Identify which cell holds the provided text, then report its [x, y] central coordinate. 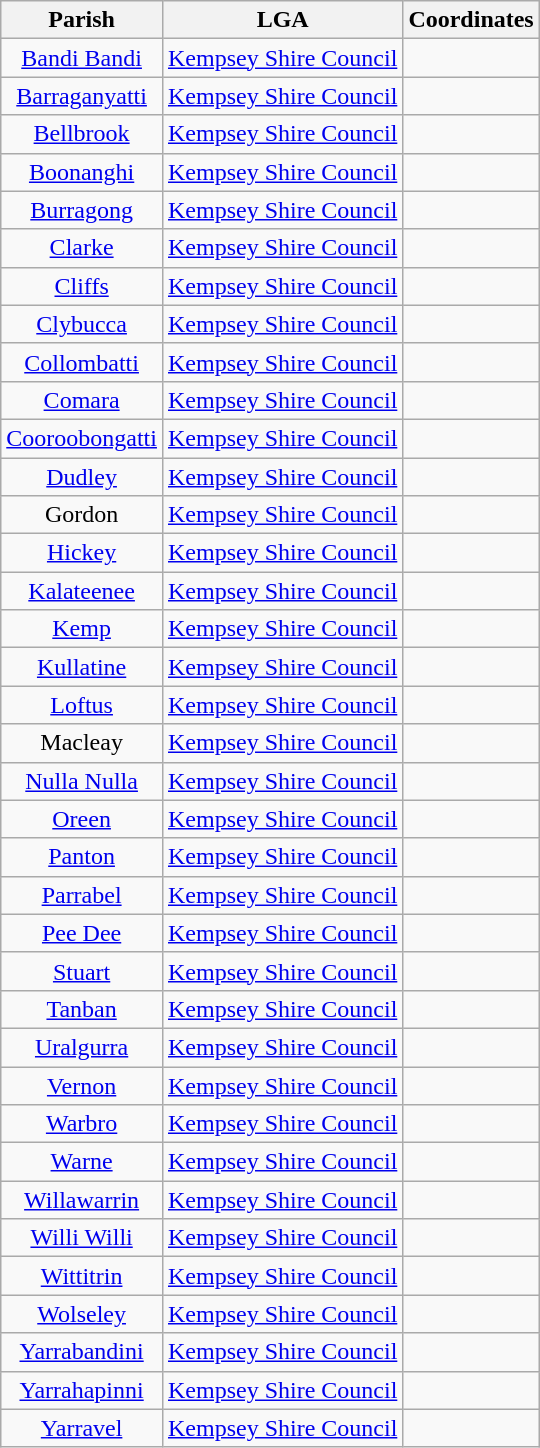
Collombatti [82, 362]
Kullatine [82, 667]
Panton [82, 857]
Vernon [82, 1085]
Coordinates [471, 20]
Boonanghi [82, 172]
Wolseley [82, 1314]
Dudley [82, 477]
LGA [282, 20]
Yarravel [82, 1428]
Burragong [82, 210]
Cooroobongatti [82, 438]
Yarrabandini [82, 1352]
Wittitrin [82, 1276]
Parrabel [82, 895]
Yarrahapinni [82, 1390]
Bandi Bandi [82, 58]
Nulla Nulla [82, 781]
Loftus [82, 705]
Parish [82, 20]
Warne [82, 1162]
Oreen [82, 819]
Barraganyatti [82, 96]
Stuart [82, 971]
Bellbrook [82, 134]
Clybucca [82, 324]
Pee Dee [82, 933]
Comara [82, 400]
Tanban [82, 1009]
Willawarrin [82, 1200]
Hickey [82, 553]
Gordon [82, 515]
Warbro [82, 1124]
Cliffs [82, 286]
Kemp [82, 629]
Kalateenee [82, 591]
Clarke [82, 248]
Willi Willi [82, 1238]
Uralgurra [82, 1047]
Macleay [82, 743]
